Extract the [x, y] coordinate from the center of the cell holding the provided text.  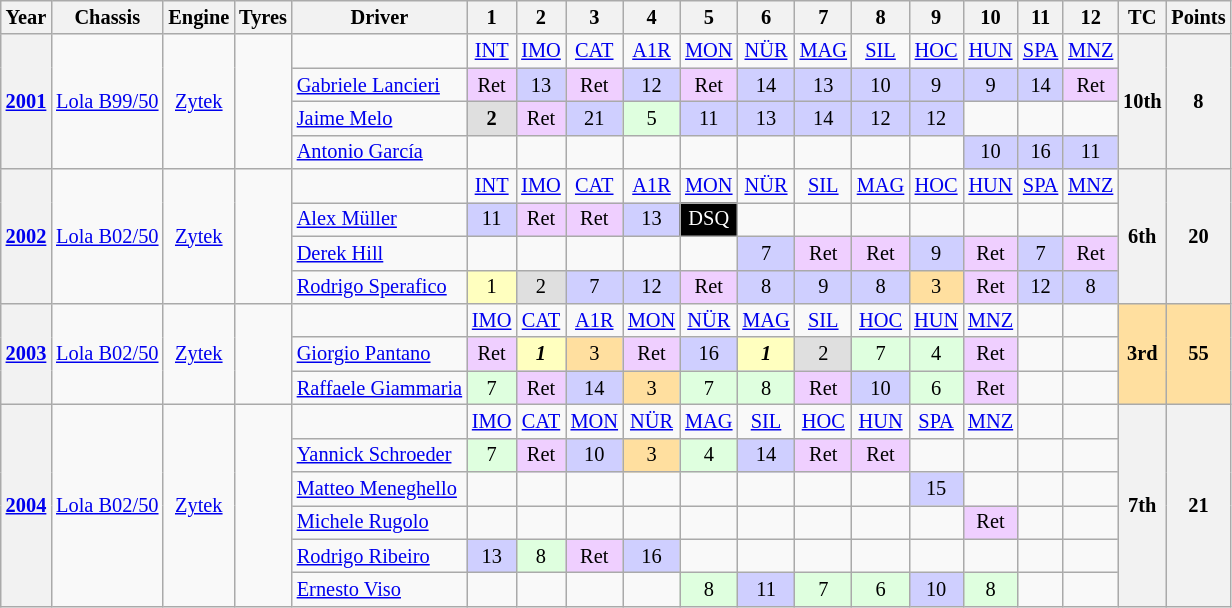
2002 [26, 236]
TC [1142, 17]
2004 [26, 505]
3rd [1142, 354]
Lola B99/50 [107, 102]
2003 [26, 354]
Raffaele Giammaria [380, 388]
55 [1198, 354]
2001 [26, 102]
Tyres [263, 17]
Derek Hill [380, 253]
Year [26, 17]
Engine [198, 17]
Rodrigo Sperafico [380, 287]
15 [936, 489]
7th [1142, 505]
Jaime Melo [380, 118]
Rodrigo Ribeiro [380, 556]
10th [1142, 102]
Alex Müller [380, 219]
Chassis [107, 17]
Giorgio Pantano [380, 354]
Antonio García [380, 152]
Matteo Meneghello [380, 489]
Gabriele Lancieri [380, 85]
DSQ [708, 219]
20 [1198, 236]
6th [1142, 236]
Driver [380, 17]
Points [1198, 17]
Yannick Schroeder [380, 455]
Michele Rugolo [380, 522]
Ernesto Viso [380, 589]
